Extract the [X, Y] coordinate from the center of the cell holding the provided text.  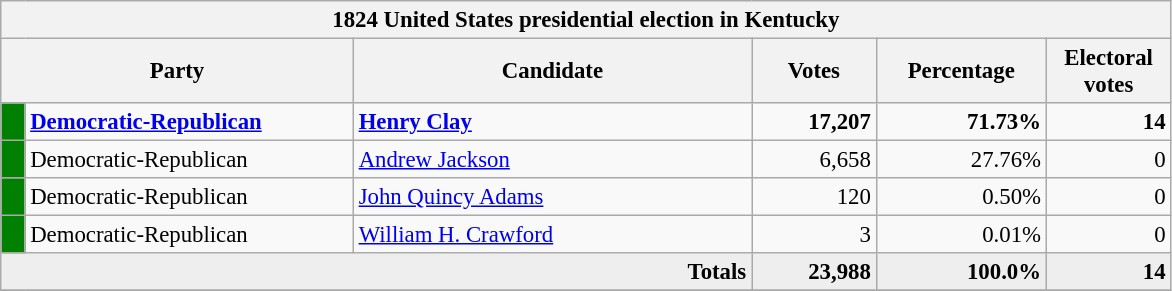
120 [814, 197]
14 [1108, 122]
3 [814, 235]
0.01% [961, 235]
Andrew Jackson [552, 160]
6,658 [814, 160]
1824 United States presidential election in Kentucky [586, 20]
Party [178, 72]
17,207 [814, 122]
Electoral votes [1108, 72]
William H. Crawford [552, 235]
Percentage [961, 72]
71.73% [961, 122]
Votes [814, 72]
27.76% [961, 160]
0.50% [961, 197]
Henry Clay [552, 122]
Candidate [552, 72]
John Quincy Adams [552, 197]
